Identify which cell holds the provided text, then report its (X, Y) central coordinate. 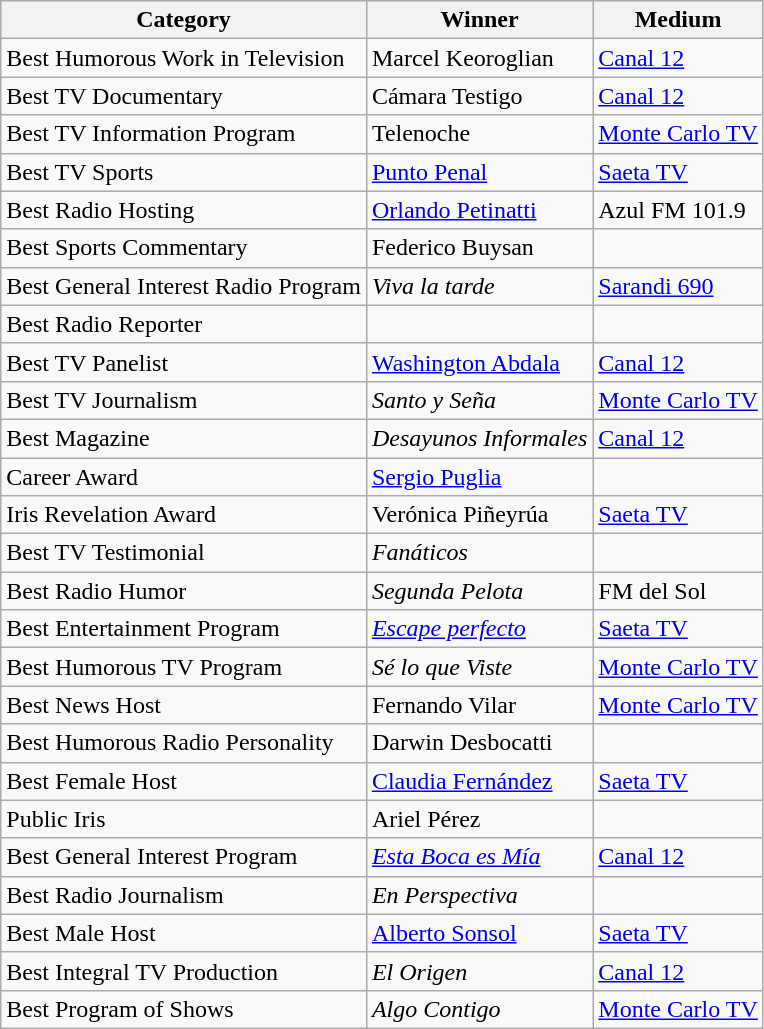
Best Entertainment Program (184, 629)
Algo Contigo (479, 1009)
Fernando Vilar (479, 705)
Best Radio Hosting (184, 210)
Best Radio Reporter (184, 324)
Best Integral TV Production (184, 971)
Best Female Host (184, 781)
Ariel Pérez (479, 819)
Best TV Information Program (184, 134)
Category (184, 20)
Segunda Pelota (479, 591)
Telenoche (479, 134)
Best Humorous TV Program (184, 667)
Darwin Desbocatti (479, 743)
Best Humorous Radio Personality (184, 743)
Alberto Sonsol (479, 933)
Federico Buysan (479, 248)
Medium (678, 20)
Best Sports Commentary (184, 248)
Viva la tarde (479, 286)
Fanáticos (479, 553)
El Origen (479, 971)
Best TV Documentary (184, 96)
Sé lo que Viste (479, 667)
Claudia Fernández (479, 781)
Washington Abdala (479, 362)
Best Radio Journalism (184, 895)
Best General Interest Radio Program (184, 286)
Azul FM 101.9 (678, 210)
Desayunos Informales (479, 438)
Best Magazine (184, 438)
Best TV Journalism (184, 400)
Public Iris (184, 819)
Career Award (184, 477)
Best News Host (184, 705)
Best Radio Humor (184, 591)
Winner (479, 20)
Santo y Seña (479, 400)
Best Male Host (184, 933)
Orlando Petinatti (479, 210)
Cámara Testigo (479, 96)
Best TV Testimonial (184, 553)
Punto Penal (479, 172)
Sergio Puglia (479, 477)
En Perspectiva (479, 895)
Sarandi 690 (678, 286)
Best Humorous Work in Television (184, 58)
Iris Revelation Award (184, 515)
Esta Boca es Mía (479, 857)
Marcel Keoroglian (479, 58)
Best TV Panelist (184, 362)
Best Program of Shows (184, 1009)
Best TV Sports (184, 172)
FM del Sol (678, 591)
Best General Interest Program (184, 857)
Verónica Piñeyrúa (479, 515)
Escape perfecto (479, 629)
